Find where the given text appears and provide that cell's center as (X, Y) coordinate. 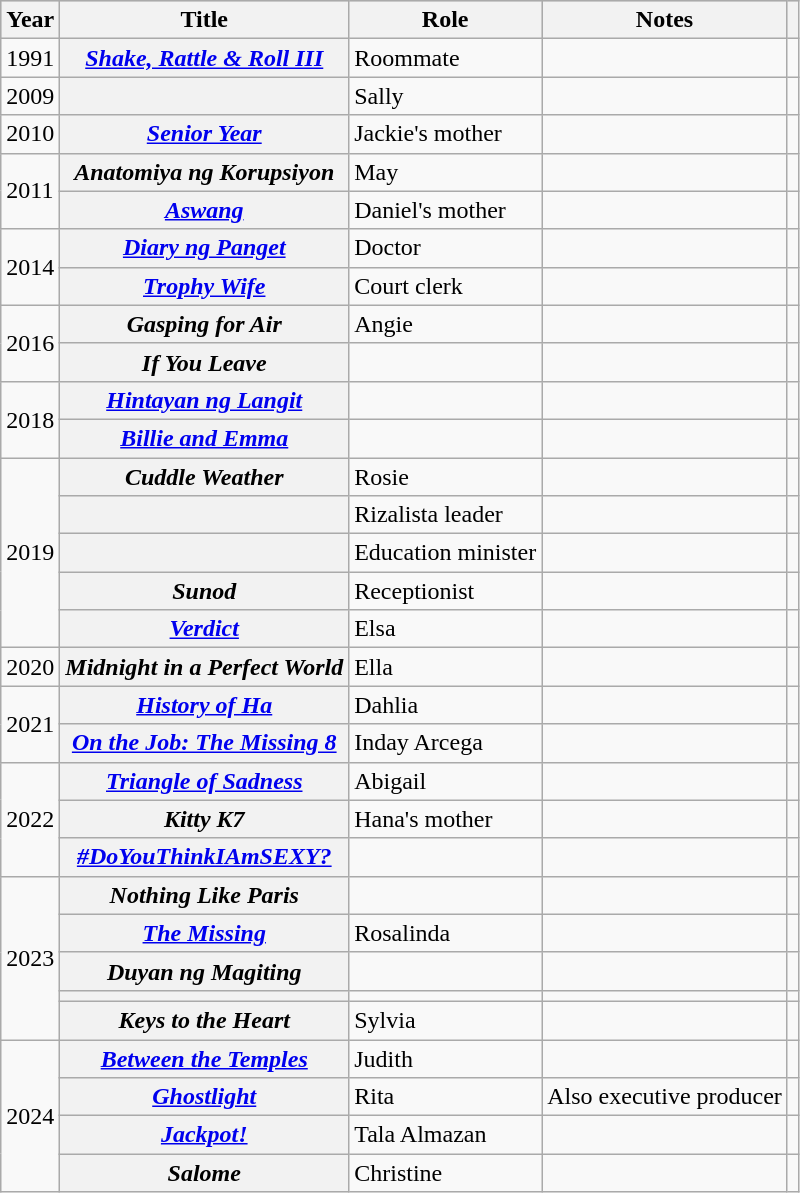
Sunod (204, 591)
2016 (30, 343)
2010 (30, 134)
Title (204, 20)
Gasping for Air (204, 324)
Rosie (446, 477)
Year (30, 20)
Cuddle Weather (204, 477)
Shake, Rattle & Roll III (204, 58)
2021 (30, 724)
Education minister (446, 553)
2014 (30, 267)
2020 (30, 667)
2022 (30, 819)
2011 (30, 191)
2019 (30, 553)
On the Job: The Missing 8 (204, 743)
Judith (446, 1059)
Midnight in a Perfect World (204, 667)
Nothing Like Paris (204, 895)
Christine (446, 1173)
Ella (446, 667)
Rosalinda (446, 933)
Dahlia (446, 705)
Jackie's mother (446, 134)
Abigail (446, 781)
Triangle of Sadness (204, 781)
Hintayan ng Langit (204, 400)
The Missing (204, 933)
If You Leave (204, 362)
Trophy Wife (204, 286)
Salome (204, 1173)
Senior Year (204, 134)
Aswang (204, 210)
2023 (30, 958)
Angie (446, 324)
Daniel's mother (446, 210)
Billie and Emma (204, 438)
2009 (30, 96)
Rizalista leader (446, 515)
Rita (446, 1097)
Ghostlight (204, 1097)
Also executive producer (665, 1097)
Court clerk (446, 286)
Notes (665, 20)
Elsa (446, 629)
Diary ng Panget (204, 248)
Role (446, 20)
Receptionist (446, 591)
Hana's mother (446, 819)
Keys to the Heart (204, 1020)
Verdict (204, 629)
Between the Temples (204, 1059)
Anatomiya ng Korupsiyon (204, 172)
Roommate (446, 58)
#DoYouThinkIAmSEXY? (204, 857)
2024 (30, 1116)
2018 (30, 419)
Sally (446, 96)
Tala Almazan (446, 1135)
Sylvia (446, 1020)
Jackpot! (204, 1135)
History of Ha (204, 705)
Kitty K7 (204, 819)
1991 (30, 58)
Inday Arcega (446, 743)
Doctor (446, 248)
May (446, 172)
Duyan ng Magiting (204, 971)
